For the text-containing cell, return its midpoint in (x, y) coordinate format. 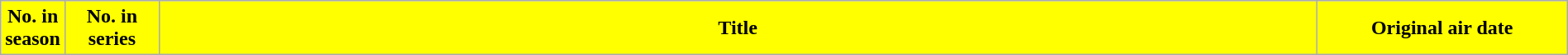
Title (738, 28)
No. inseason (33, 28)
No. inseries (112, 28)
Original air date (1442, 28)
